Find where the given text appears and provide that cell's center as (X, Y) coordinate. 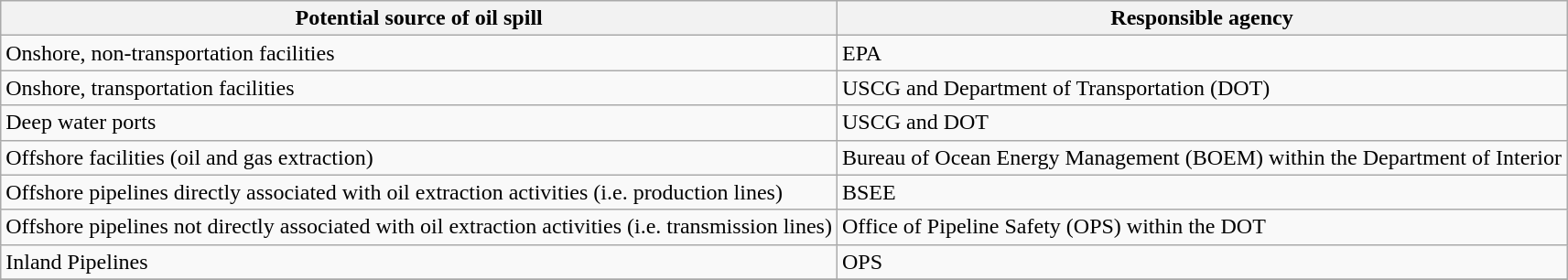
Onshore, non-transportation facilities (419, 53)
Responsible agency (1201, 18)
OPS (1201, 262)
EPA (1201, 53)
Offshore facilities (oil and gas extraction) (419, 157)
USCG and DOT (1201, 123)
BSEE (1201, 192)
USCG and Department of Transportation (DOT) (1201, 88)
Offshore pipelines directly associated with oil extraction activities (i.e. production lines) (419, 192)
Bureau of Ocean Energy Management (BOEM) within the Department of Interior (1201, 157)
Potential source of oil spill (419, 18)
Offshore pipelines not directly associated with oil extraction activities (i.e. transmission lines) (419, 227)
Office of Pipeline Safety (OPS) within the DOT (1201, 227)
Inland Pipelines (419, 262)
Deep water ports (419, 123)
Onshore, transportation facilities (419, 88)
